Find where the given text appears and provide that cell's center as (X, Y) coordinate. 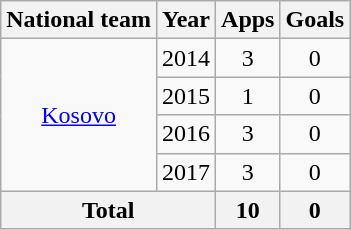
Apps (248, 20)
10 (248, 210)
Kosovo (79, 115)
2017 (186, 172)
1 (248, 96)
Total (108, 210)
2014 (186, 58)
2015 (186, 96)
National team (79, 20)
Year (186, 20)
2016 (186, 134)
Goals (315, 20)
